Search for the cell housing the specified text and yield its [X, Y] center coordinate. 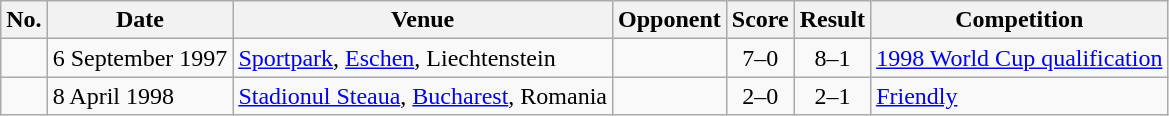
Competition [1020, 20]
6 September 1997 [140, 58]
Venue [423, 20]
Score [760, 20]
7–0 [760, 58]
8 April 1998 [140, 96]
8–1 [832, 58]
2–0 [760, 96]
Opponent [670, 20]
Result [832, 20]
Sportpark, Eschen, Liechtenstein [423, 58]
Friendly [1020, 96]
Date [140, 20]
2–1 [832, 96]
1998 World Cup qualification [1020, 58]
Stadionul Steaua, Bucharest, Romania [423, 96]
No. [24, 20]
